Pinpoint the cell where the given text exists, returning its (x, y) midpoint coordinate. 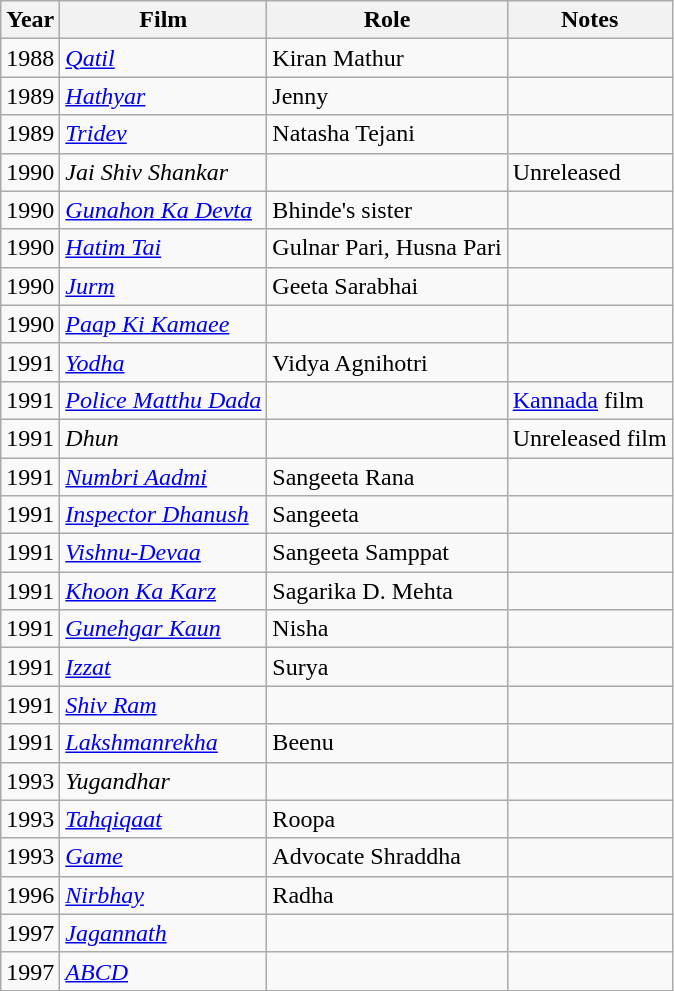
Advocate Shraddha (387, 857)
1988 (30, 58)
Nisha (387, 629)
Geeta Sarabhai (387, 286)
Game (164, 857)
Gulnar Pari, Husna Pari (387, 248)
Role (387, 20)
Yugandhar (164, 781)
Vidya Agnihotri (387, 362)
Khoon Ka Karz (164, 591)
1996 (30, 895)
Surya (387, 667)
Lakshmanrekha (164, 743)
Dhun (164, 438)
Sangeeta (387, 515)
Vishnu-Devaa (164, 553)
Year (30, 20)
Tahqiqaat (164, 819)
Inspector Dhanush (164, 515)
Police Matthu Dada (164, 400)
Nirbhay (164, 895)
Gunehgar Kaun (164, 629)
Qatil (164, 58)
Unreleased film (590, 438)
Izzat (164, 667)
Natasha Tejani (387, 134)
Bhinde's sister (387, 210)
Tridev (164, 134)
Film (164, 20)
Unreleased (590, 172)
Jai Shiv Shankar (164, 172)
Gunahon Ka Devta (164, 210)
Kiran Mathur (387, 58)
ABCD (164, 971)
Sagarika D. Mehta (387, 591)
Numbri Aadmi (164, 477)
Jenny (387, 96)
Paap Ki Kamaee (164, 324)
Hathyar (164, 96)
Notes (590, 20)
Shiv Ram (164, 705)
Hatim Tai (164, 248)
Yodha (164, 362)
Beenu (387, 743)
Sangeeta Samppat (387, 553)
Sangeeta Rana (387, 477)
Radha (387, 895)
Jurm (164, 286)
Kannada film (590, 400)
Jagannath (164, 933)
Roopa (387, 819)
